Return [X, Y] of the center of cell containing provided text 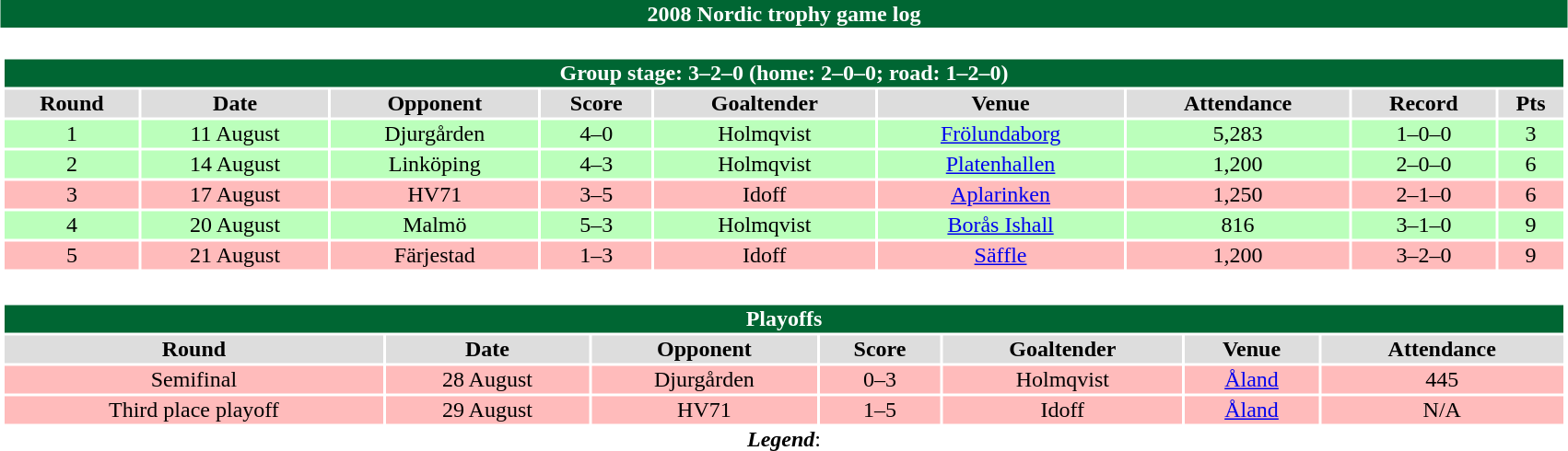
1–5 [881, 410]
2008 Nordic trophy game log [784, 14]
0–3 [881, 380]
Record [1423, 104]
Linköping [435, 165]
Semifinal [193, 380]
Färjestad [435, 255]
20 August [236, 225]
1 [72, 133]
5,283 [1238, 133]
Platenhallen [1000, 165]
816 [1238, 225]
3–2–0 [1423, 255]
4–0 [596, 133]
17 August [236, 194]
1–0–0 [1423, 133]
Playoffs [783, 319]
2–1–0 [1423, 194]
3–5 [596, 194]
5 [72, 255]
3–1–0 [1423, 225]
14 August [236, 165]
1,250 [1238, 194]
21 August [236, 255]
Frölundaborg [1000, 133]
Pts [1530, 104]
445 [1443, 380]
N/A [1443, 410]
11 August [236, 133]
2–0–0 [1423, 165]
28 August [488, 380]
2 [72, 165]
Borås Ishall [1000, 225]
Malmö [435, 225]
4 [72, 225]
Aplarinken [1000, 194]
1–3 [596, 255]
5–3 [596, 225]
Group stage: 3–2–0 (home: 2–0–0; road: 1–2–0) [783, 73]
29 August [488, 410]
Third place playoff [193, 410]
4–3 [596, 165]
Säffle [1000, 255]
